Identify which cell holds the provided text, then report its [x, y] central coordinate. 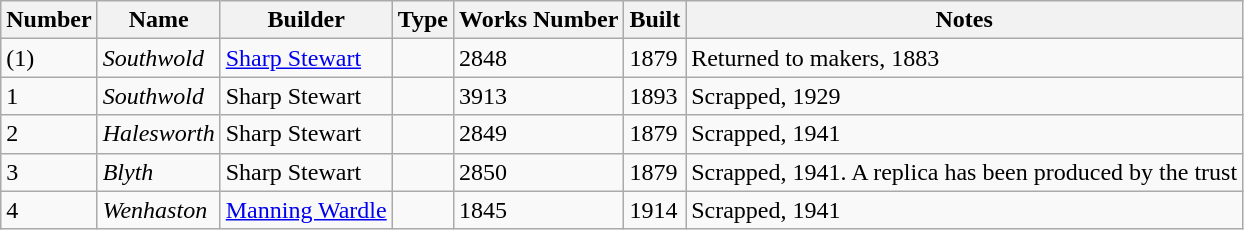
Halesworth [158, 134]
1893 [655, 96]
Manning Wardle [306, 210]
1914 [655, 210]
1 [49, 96]
Returned to makers, 1883 [964, 58]
2 [49, 134]
Scrapped, 1929 [964, 96]
Name [158, 20]
Built [655, 20]
Blyth [158, 172]
2849 [538, 134]
Works Number [538, 20]
3913 [538, 96]
Notes [964, 20]
1845 [538, 210]
4 [49, 210]
2850 [538, 172]
Type [422, 20]
3 [49, 172]
Wenhaston [158, 210]
Builder [306, 20]
(1) [49, 58]
Number [49, 20]
2848 [538, 58]
Scrapped, 1941. A replica has been produced by the trust [964, 172]
